Return [X, Y] of the center of cell containing provided text 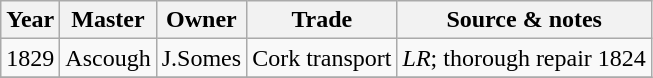
Trade [322, 20]
Source & notes [524, 20]
LR; thorough repair 1824 [524, 58]
Master [108, 20]
Ascough [108, 58]
Owner [201, 20]
Cork transport [322, 58]
J.Somes [201, 58]
1829 [30, 58]
Year [30, 20]
